For the text-containing cell, return its midpoint in (X, Y) coordinate format. 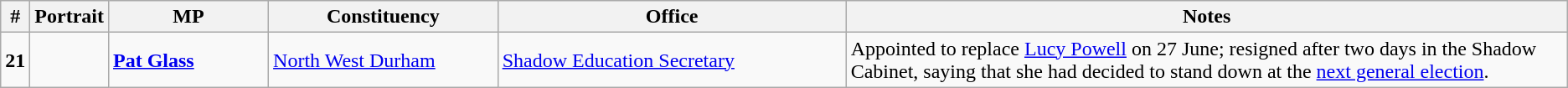
Portrait (70, 17)
Office (672, 17)
MP (188, 17)
North West Durham (384, 60)
Constituency (384, 17)
21 (15, 60)
Shadow Education Secretary (672, 60)
Pat Glass (188, 60)
# (15, 17)
Notes (1206, 17)
